Pinpoint the cell where the given text exists, returning its [x, y] midpoint coordinate. 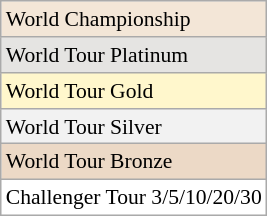
World Tour Gold [134, 91]
World Tour Silver [134, 126]
World Championship [134, 19]
Challenger Tour 3/5/10/20/30 [134, 197]
World Tour Platinum [134, 55]
World Tour Bronze [134, 162]
